Find where the given text appears and provide that cell's center as (x, y) coordinate. 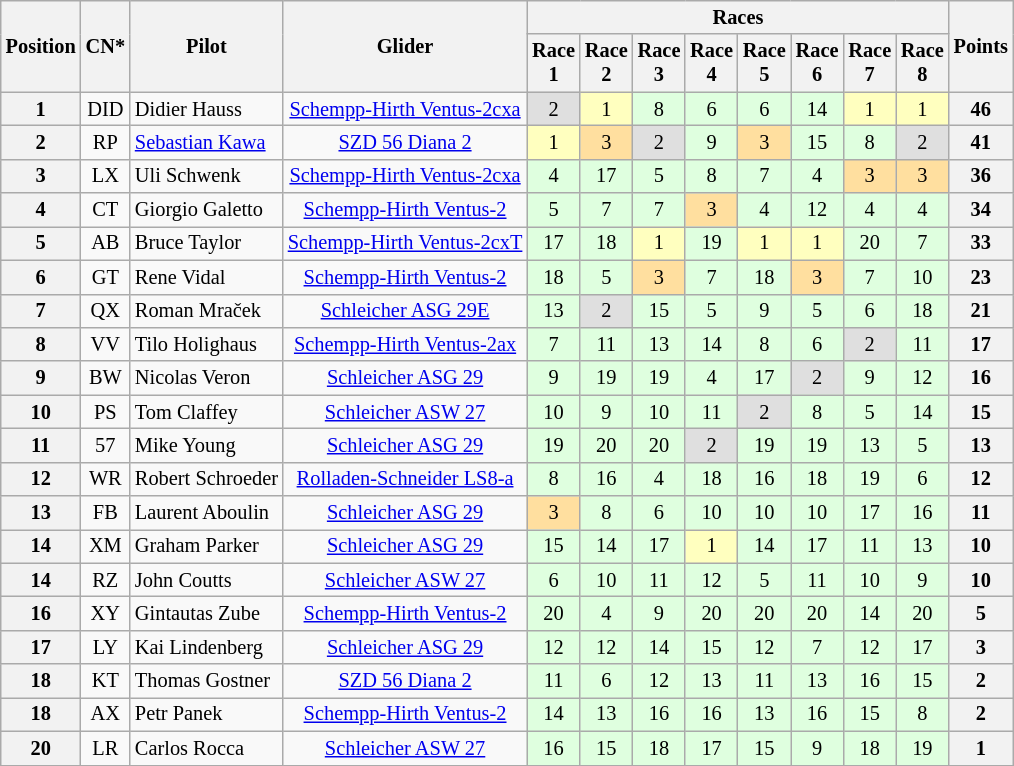
GT (106, 277)
Schleicher ASG 29E (405, 311)
Bruce Taylor (206, 243)
Tilo Holighaus (206, 344)
33 (981, 243)
Race2 (606, 63)
Sebastian Kawa (206, 142)
VV (106, 344)
Rolladen-Schneider LS8-a (405, 479)
34 (981, 210)
RP (106, 142)
Glider (405, 46)
BW (106, 378)
Carlos Rocca (206, 748)
Thomas Gostner (206, 681)
Roman Mraček (206, 311)
Kai Lindenberg (206, 647)
Uli Schwenk (206, 176)
FB (106, 513)
Points (981, 46)
XY (106, 613)
36 (981, 176)
John Coutts (206, 580)
LX (106, 176)
Race1 (554, 63)
Schempp-Hirth Ventus-2ax (405, 344)
23 (981, 277)
Didier Hauss (206, 109)
LR (106, 748)
Robert Schroeder (206, 479)
Position (41, 46)
WR (106, 479)
PS (106, 412)
RZ (106, 580)
Mike Young (206, 445)
CN* (106, 46)
41 (981, 142)
Schempp-Hirth Ventus-2cxT (405, 243)
Petr Panek (206, 714)
AB (106, 243)
Laurent Aboulin (206, 513)
Races (738, 17)
Tom Claffey (206, 412)
XM (106, 546)
LY (106, 647)
Race5 (764, 63)
Gintautas Zube (206, 613)
CT (106, 210)
QX (106, 311)
AX (106, 714)
Rene Vidal (206, 277)
Pilot (206, 46)
Race7 (870, 63)
Graham Parker (206, 546)
Race3 (660, 63)
57 (106, 445)
Race8 (922, 63)
Race4 (712, 63)
Nicolas Veron (206, 378)
21 (981, 311)
46 (981, 109)
Race6 (818, 63)
Giorgio Galetto (206, 210)
DID (106, 109)
KT (106, 681)
